Provide the [x, y] coordinate of the cell's center where the given text is located.  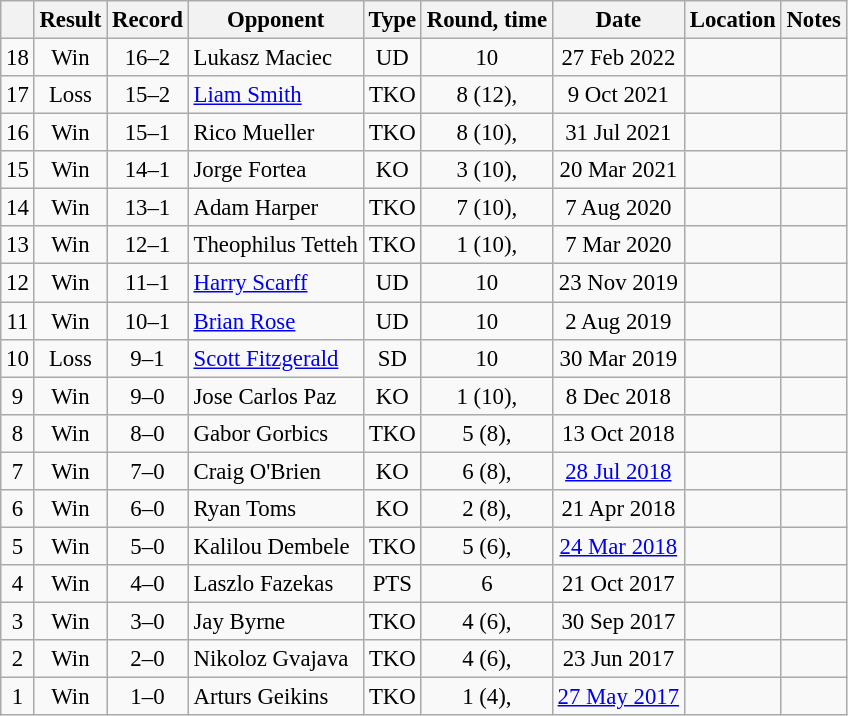
3 (10), [486, 170]
9–0 [148, 396]
23 Jun 2017 [618, 659]
8 Dec 2018 [618, 396]
Theophilus Tetteh [276, 245]
21 Oct 2017 [618, 584]
5–0 [148, 546]
12 [18, 283]
16 [18, 133]
8 (12), [486, 95]
6 (8), [486, 471]
2 Aug 2019 [618, 321]
21 Apr 2018 [618, 509]
7 Mar 2020 [618, 245]
Gabor Gorbics [276, 433]
7–0 [148, 471]
SD [392, 358]
8 (10), [486, 133]
Lukasz Maciec [276, 58]
20 Mar 2021 [618, 170]
Type [392, 20]
7 (10), [486, 208]
23 Nov 2019 [618, 283]
3 [18, 621]
5 [18, 546]
8 [18, 433]
Scott Fitzgerald [276, 358]
Opponent [276, 20]
27 Feb 2022 [618, 58]
5 (8), [486, 433]
Date [618, 20]
9–1 [148, 358]
12–1 [148, 245]
2 [18, 659]
6–0 [148, 509]
9 Oct 2021 [618, 95]
31 Jul 2021 [618, 133]
1–0 [148, 697]
18 [18, 58]
17 [18, 95]
Result [70, 20]
PTS [392, 584]
14 [18, 208]
Jorge Fortea [276, 170]
7 Aug 2020 [618, 208]
Jose Carlos Paz [276, 396]
Location [732, 20]
Record [148, 20]
Liam Smith [276, 95]
15 [18, 170]
Round, time [486, 20]
Rico Mueller [276, 133]
10–1 [148, 321]
30 Sep 2017 [618, 621]
Adam Harper [276, 208]
24 Mar 2018 [618, 546]
Ryan Toms [276, 509]
11 [18, 321]
13 Oct 2018 [618, 433]
13–1 [148, 208]
Laszlo Fazekas [276, 584]
Brian Rose [276, 321]
Arturs Geikins [276, 697]
16–2 [148, 58]
1 [18, 697]
4 [18, 584]
Kalilou Dembele [276, 546]
8–0 [148, 433]
Harry Scarff [276, 283]
4–0 [148, 584]
27 May 2017 [618, 697]
Jay Byrne [276, 621]
2 (8), [486, 509]
1 (4), [486, 697]
13 [18, 245]
7 [18, 471]
3–0 [148, 621]
Notes [814, 20]
11–1 [148, 283]
15–2 [148, 95]
Craig O'Brien [276, 471]
9 [18, 396]
15–1 [148, 133]
Nikoloz Gvajava [276, 659]
14–1 [148, 170]
5 (6), [486, 546]
2–0 [148, 659]
28 Jul 2018 [618, 471]
30 Mar 2019 [618, 358]
